Detect which cell encompasses the target text, then output its [X, Y] center coordinate. 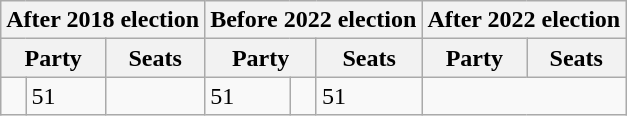
After 2018 election [103, 20]
Before 2022 election [314, 20]
After 2022 election [524, 20]
